Detect which cell encompasses the target text, then output its [X, Y] center coordinate. 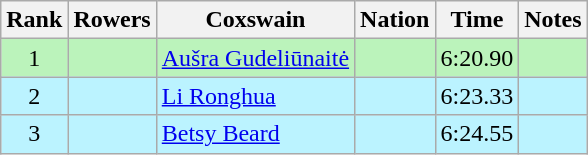
Betsy Beard [255, 134]
6:20.90 [477, 58]
Notes [553, 20]
Time [477, 20]
1 [34, 58]
Li Ronghua [255, 96]
Rowers [112, 20]
Aušra Gudeliūnaitė [255, 58]
Rank [34, 20]
2 [34, 96]
3 [34, 134]
Coxswain [255, 20]
Nation [395, 20]
6:23.33 [477, 96]
6:24.55 [477, 134]
